Return the [x, y] coordinate for the center point of the cell that contains the specified text.  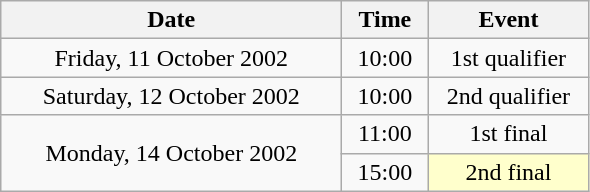
Monday, 14 October 2002 [172, 153]
11:00 [385, 134]
2nd final [508, 172]
Friday, 11 October 2002 [172, 58]
15:00 [385, 172]
Event [508, 20]
1st qualifier [508, 58]
2nd qualifier [508, 96]
Saturday, 12 October 2002 [172, 96]
Time [385, 20]
1st final [508, 134]
Date [172, 20]
